Locate the cell with the specified text and output its [x, y] center coordinate. 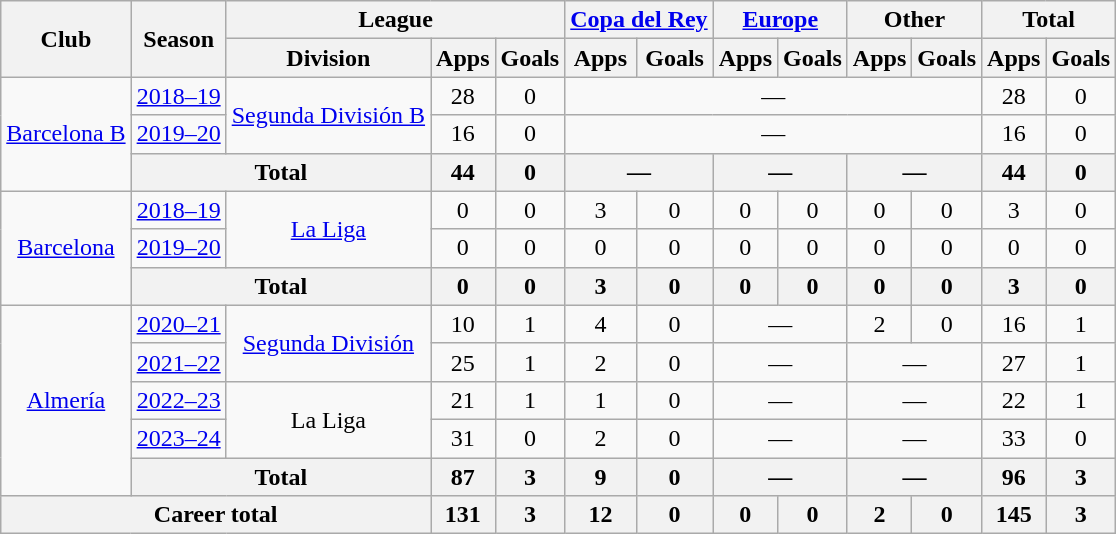
Barcelona B [66, 134]
2020–21 [178, 324]
21 [463, 400]
12 [600, 515]
33 [1014, 438]
22 [1014, 400]
131 [463, 515]
Barcelona [66, 248]
Segunda División [328, 343]
Copa del Rey [639, 20]
Division [328, 58]
Season [178, 39]
27 [1014, 362]
Segunda División B [328, 115]
31 [463, 438]
Club [66, 39]
96 [1014, 477]
Europe [780, 20]
25 [463, 362]
League [396, 20]
87 [463, 477]
Other [914, 20]
2022–23 [178, 400]
2021–22 [178, 362]
4 [600, 324]
Almería [66, 400]
145 [1014, 515]
Career total [216, 515]
2023–24 [178, 438]
10 [463, 324]
9 [600, 477]
